Determine the [x, y] coordinate at the center of the cell enclosing the given text.  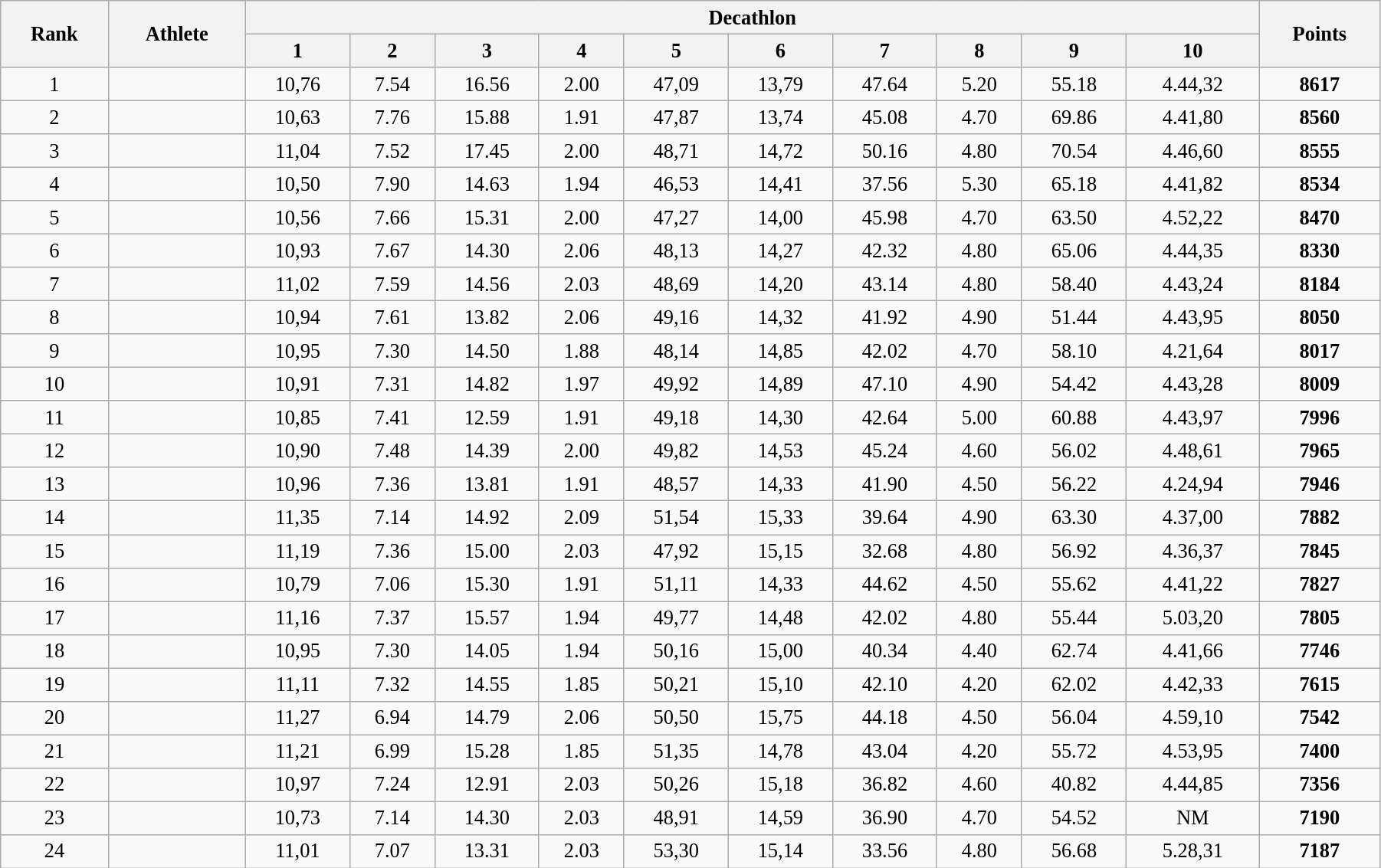
5.20 [979, 84]
Points [1320, 34]
15,15 [780, 551]
15.31 [487, 218]
70.54 [1074, 151]
50,50 [676, 718]
43.14 [884, 284]
14.63 [487, 184]
4.52,22 [1192, 218]
12.59 [487, 418]
49,92 [676, 384]
7965 [1320, 450]
10,94 [297, 317]
13.82 [487, 317]
11,16 [297, 617]
45.24 [884, 450]
7.41 [392, 418]
51,54 [676, 518]
41.92 [884, 317]
7.24 [392, 784]
8617 [1320, 84]
14.82 [487, 384]
5.00 [979, 418]
15.28 [487, 751]
54.52 [1074, 817]
60.88 [1074, 418]
11,01 [297, 851]
18 [54, 651]
8470 [1320, 218]
56.92 [1074, 551]
13,79 [780, 84]
6.94 [392, 718]
4.53,95 [1192, 751]
47.10 [884, 384]
10,97 [297, 784]
48,13 [676, 251]
42.32 [884, 251]
14,89 [780, 384]
7882 [1320, 518]
7542 [1320, 718]
39.64 [884, 518]
14,53 [780, 450]
42.64 [884, 418]
13.31 [487, 851]
11,21 [297, 751]
7615 [1320, 684]
56.02 [1074, 450]
15,75 [780, 718]
32.68 [884, 551]
45.08 [884, 117]
36.90 [884, 817]
15,10 [780, 684]
4.41,22 [1192, 585]
11,02 [297, 284]
47,27 [676, 218]
55.62 [1074, 585]
7400 [1320, 751]
20 [54, 718]
53,30 [676, 851]
40.82 [1074, 784]
14.39 [487, 450]
62.02 [1074, 684]
50.16 [884, 151]
55.18 [1074, 84]
16.56 [487, 84]
13.81 [487, 484]
51,11 [676, 585]
11,35 [297, 518]
7805 [1320, 617]
NM [1192, 817]
16 [54, 585]
62.74 [1074, 651]
4.43,24 [1192, 284]
15,33 [780, 518]
7.37 [392, 617]
37.56 [884, 184]
4.41,66 [1192, 651]
33.56 [884, 851]
24 [54, 851]
48,91 [676, 817]
14,59 [780, 817]
14.56 [487, 284]
Rank [54, 34]
4.44,32 [1192, 84]
48,71 [676, 151]
15.57 [487, 617]
48,14 [676, 351]
14,30 [780, 418]
49,77 [676, 617]
54.42 [1074, 384]
Athlete [176, 34]
7.31 [392, 384]
14,85 [780, 351]
8184 [1320, 284]
8017 [1320, 351]
44.18 [884, 718]
4.41,82 [1192, 184]
14,32 [780, 317]
21 [54, 751]
49,16 [676, 317]
7190 [1320, 817]
55.72 [1074, 751]
14 [54, 518]
6.99 [392, 751]
48,57 [676, 484]
56.04 [1074, 718]
22 [54, 784]
49,18 [676, 418]
13 [54, 484]
14,48 [780, 617]
65.18 [1074, 184]
63.50 [1074, 218]
17.45 [487, 151]
17 [54, 617]
7996 [1320, 418]
4.24,94 [1192, 484]
51,35 [676, 751]
12 [54, 450]
15 [54, 551]
4.21,64 [1192, 351]
14,20 [780, 284]
7.06 [392, 585]
14.92 [487, 518]
63.30 [1074, 518]
49,82 [676, 450]
47,92 [676, 551]
7.76 [392, 117]
10,63 [297, 117]
14,72 [780, 151]
50,26 [676, 784]
14,27 [780, 251]
36.82 [884, 784]
10,96 [297, 484]
15,00 [780, 651]
11,04 [297, 151]
15.30 [487, 585]
8009 [1320, 384]
2.09 [581, 518]
4.48,61 [1192, 450]
Decathlon [753, 17]
14,78 [780, 751]
4.43,97 [1192, 418]
42.10 [884, 684]
7.66 [392, 218]
51.44 [1074, 317]
4.36,37 [1192, 551]
4.46,60 [1192, 151]
14,00 [780, 218]
19 [54, 684]
4.44,35 [1192, 251]
40.34 [884, 651]
15.88 [487, 117]
4.43,28 [1192, 384]
11,19 [297, 551]
4.43,95 [1192, 317]
7946 [1320, 484]
5.03,20 [1192, 617]
4.37,00 [1192, 518]
14,41 [780, 184]
7187 [1320, 851]
14.55 [487, 684]
13,74 [780, 117]
7.90 [392, 184]
11 [54, 418]
15.00 [487, 551]
56.22 [1074, 484]
7.48 [392, 450]
1.88 [581, 351]
7.52 [392, 151]
58.10 [1074, 351]
7827 [1320, 585]
58.40 [1074, 284]
7.32 [392, 684]
46,53 [676, 184]
15,18 [780, 784]
10,73 [297, 817]
55.44 [1074, 617]
8555 [1320, 151]
65.06 [1074, 251]
14.79 [487, 718]
8534 [1320, 184]
50,21 [676, 684]
4.40 [979, 651]
7.61 [392, 317]
4.42,33 [1192, 684]
5.28,31 [1192, 851]
1.97 [581, 384]
14.05 [487, 651]
7.07 [392, 851]
11,27 [297, 718]
8560 [1320, 117]
41.90 [884, 484]
7.54 [392, 84]
14.50 [487, 351]
15,14 [780, 851]
4.59,10 [1192, 718]
11,11 [297, 684]
10,91 [297, 384]
10,90 [297, 450]
10,85 [297, 418]
48,69 [676, 284]
8050 [1320, 317]
12.91 [487, 784]
7.59 [392, 284]
47,09 [676, 84]
5.30 [979, 184]
8330 [1320, 251]
56.68 [1074, 851]
23 [54, 817]
45.98 [884, 218]
10,79 [297, 585]
47,87 [676, 117]
44.62 [884, 585]
10,76 [297, 84]
4.44,85 [1192, 784]
10,93 [297, 251]
10,50 [297, 184]
7356 [1320, 784]
69.86 [1074, 117]
50,16 [676, 651]
4.41,80 [1192, 117]
7.67 [392, 251]
47.64 [884, 84]
7746 [1320, 651]
43.04 [884, 751]
7845 [1320, 551]
10,56 [297, 218]
